Provide the [x, y] coordinate of the cell's center where the given text is located.  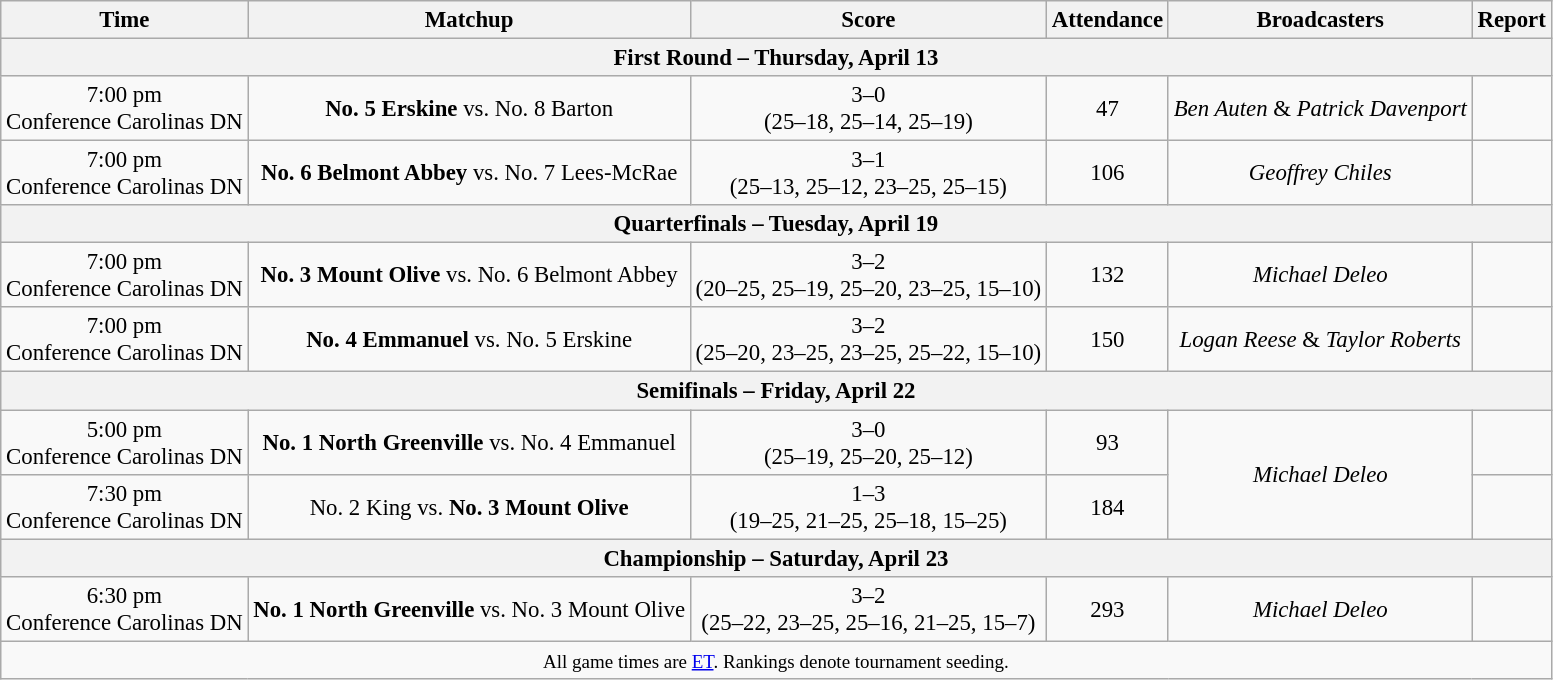
3–2(25–20, 23–25, 23–25, 25–22, 15–10) [868, 340]
Ben Auten & Patrick Davenport [1320, 108]
Semifinals – Friday, April 22 [776, 391]
47 [1107, 108]
150 [1107, 340]
Geoffrey Chiles [1320, 174]
No. 5 Erskine vs. No. 8 Barton [469, 108]
293 [1107, 608]
No. 4 Emmanuel vs. No. 5 Erskine [469, 340]
No. 1 North Greenville vs. No. 4 Emmanuel [469, 442]
106 [1107, 174]
Championship – Saturday, April 23 [776, 558]
Time [124, 20]
Quarterfinals – Tuesday, April 19 [776, 224]
3–1(25–13, 25–12, 23–25, 25–15) [868, 174]
All game times are ET. Rankings denote tournament seeding. [776, 660]
No. 1 North Greenville vs. No. 3 Mount Olive [469, 608]
Attendance [1107, 20]
184 [1107, 506]
3–0 (25–18, 25–14, 25–19) [868, 108]
132 [1107, 276]
1–3(19–25, 21–25, 25–18, 15–25) [868, 506]
No. 2 King vs. No. 3 Mount Olive [469, 506]
3–2(25–22, 23–25, 25–16, 21–25, 15–7) [868, 608]
Logan Reese & Taylor Roberts [1320, 340]
No. 3 Mount Olive vs. No. 6 Belmont Abbey [469, 276]
93 [1107, 442]
3–2(20–25, 25–19, 25–20, 23–25, 15–10) [868, 276]
6:30 pmConference Carolinas DN [124, 608]
3–0(25–19, 25–20, 25–12) [868, 442]
Score [868, 20]
Matchup [469, 20]
7:30 pmConference Carolinas DN [124, 506]
Report [1512, 20]
No. 6 Belmont Abbey vs. No. 7 Lees-McRae [469, 174]
5:00 pmConference Carolinas DN [124, 442]
First Round – Thursday, April 13 [776, 58]
Broadcasters [1320, 20]
